Return [x, y] of the center of cell containing provided text 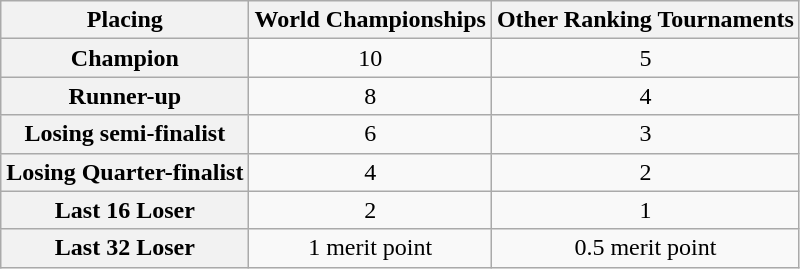
Last 32 Loser [125, 248]
10 [370, 58]
Losing semi-finalist [125, 134]
Losing Quarter-finalist [125, 172]
3 [645, 134]
Other Ranking Tournaments [645, 20]
World Championships [370, 20]
Last 16 Loser [125, 210]
0.5 merit point [645, 248]
5 [645, 58]
Runner-up [125, 96]
6 [370, 134]
1 [645, 210]
Placing [125, 20]
1 merit point [370, 248]
Champion [125, 58]
8 [370, 96]
